Locate the cell with the specified text and output its (x, y) center coordinate. 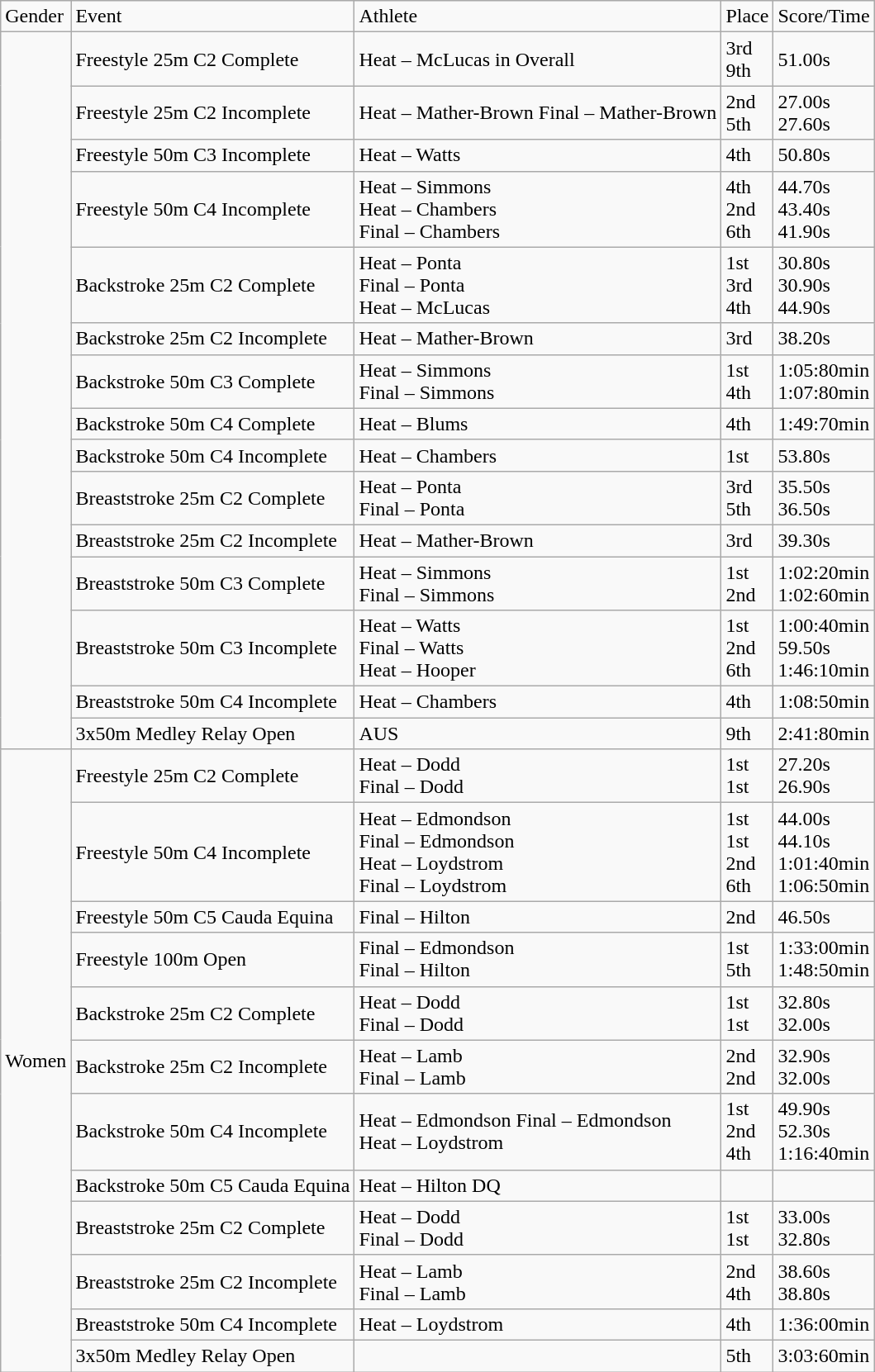
Final – Hilton (538, 917)
1:36:00min (824, 1324)
44.00s44.10s1:01:40min1:06:50min (824, 852)
1:02:20min1:02:60min (824, 583)
1:08:50min (824, 702)
9th (747, 733)
49.90s52.30s1:16:40min (824, 1132)
1st2nd (747, 583)
Heat – EdmondsonFinal – EdmondsonHeat – LoydstromFinal – Loydstrom (538, 852)
Heat – Hilton DQ (538, 1185)
2nd2nd (747, 1067)
5th (747, 1355)
1:05:80min1:07:80min (824, 382)
39.30s (824, 540)
Breaststroke 50m C3 Complete (213, 583)
2nd4th (747, 1282)
1:33:00min1:48:50min (824, 960)
Athlete (538, 17)
2:41:80min (824, 733)
Heat – Blums (538, 424)
Place (747, 17)
4th2nd6th (747, 209)
Backstroke 50m C3 Complete (213, 382)
33.00s32.80s (824, 1227)
AUS (538, 733)
30.80s30.90s44.90s (824, 285)
1st (747, 455)
Heat – SimmonsHeat – ChambersFinal – Chambers (538, 209)
Women (36, 1061)
Gender (36, 17)
3:03:60min (824, 1355)
Score/Time (824, 17)
Heat – Watts (538, 155)
Heat – PontaFinal – Ponta (538, 497)
38.20s (824, 339)
1st4th (747, 382)
Backstroke 50m C5 Cauda Equina (213, 1185)
3rd9th (747, 59)
51.00s (824, 59)
44.70s43.40s41.90s (824, 209)
Heat – McLucas in Overall (538, 59)
Breaststroke 50m C3 Incomplete (213, 648)
Freestyle 25m C2 Incomplete (213, 112)
2nd (747, 917)
Heat – Mather-Brown Final – Mather-Brown (538, 112)
Event (213, 17)
1st2nd6th (747, 648)
Final – EdmondsonFinal – Hilton (538, 960)
50.80s (824, 155)
32.80s32.00s (824, 1013)
Heat – PontaFinal – PontaHeat – McLucas (538, 285)
Freestyle 50m C5 Cauda Equina (213, 917)
2nd5th (747, 112)
38.60s38.80s (824, 1282)
32.90s32.00s (824, 1067)
3rd5th (747, 497)
27.00s27.60s (824, 112)
1:00:40min59.50s1:46:10min (824, 648)
1st5th (747, 960)
1st1st2nd6th (747, 852)
1st3rd4th (747, 285)
Freestyle 100m Open (213, 960)
35.50s36.50s (824, 497)
27.20s26.90s (824, 776)
Heat – Edmondson Final – EdmondsonHeat – Loydstrom (538, 1132)
53.80s (824, 455)
Freestyle 50m C3 Incomplete (213, 155)
1:49:70min (824, 424)
Heat – Loydstrom (538, 1324)
1st2nd4th (747, 1132)
46.50s (824, 917)
Heat – WattsFinal – WattsHeat – Hooper (538, 648)
Backstroke 50m C4 Complete (213, 424)
